Find where the given text appears and provide that cell's center as (x, y) coordinate. 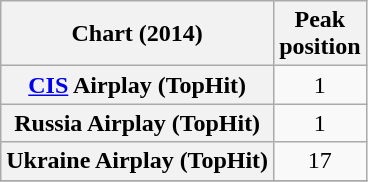
Russia Airplay (TopHit) (138, 123)
CIS Airplay (TopHit) (138, 85)
Chart (2014) (138, 34)
17 (320, 161)
Peakposition (320, 34)
Ukraine Airplay (TopHit) (138, 161)
